Identify which cell holds the provided text, then report its [X, Y] central coordinate. 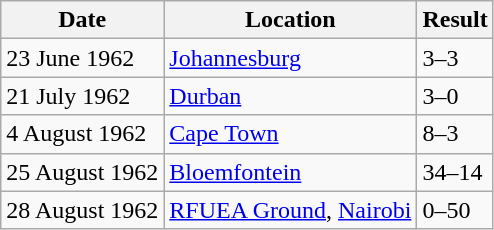
Durban [290, 96]
0–50 [455, 210]
4 August 1962 [82, 134]
34–14 [455, 172]
23 June 1962 [82, 58]
Johannesburg [290, 58]
8–3 [455, 134]
28 August 1962 [82, 210]
Bloemfontein [290, 172]
3–0 [455, 96]
Result [455, 20]
Cape Town [290, 134]
Location [290, 20]
3–3 [455, 58]
21 July 1962 [82, 96]
RFUEA Ground, Nairobi [290, 210]
25 August 1962 [82, 172]
Date [82, 20]
